Return [X, Y] of the center of cell containing provided text 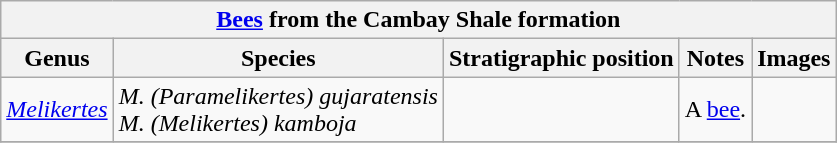
Melikertes [57, 110]
A bee. [715, 110]
Images [794, 58]
Genus [57, 58]
Species [278, 58]
Notes [715, 58]
Bees from the Cambay Shale formation [418, 20]
M. (Paramelikertes) gujaratensisM. (Melikertes) kamboja [278, 110]
Stratigraphic position [561, 58]
